Locate the cell with the specified text and output its [x, y] center coordinate. 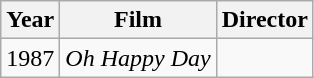
Oh Happy Day [138, 58]
Film [138, 20]
1987 [30, 58]
Director [264, 20]
Year [30, 20]
